Find where the given text appears and provide that cell's center as (x, y) coordinate. 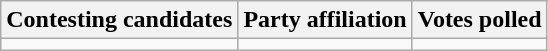
Contesting candidates (120, 20)
Party affiliation (325, 20)
Votes polled (480, 20)
